Scan for the cell matching the given text and deliver its (X, Y) coordinate at center. 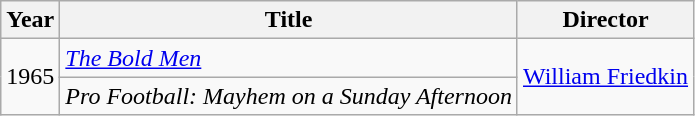
Title (289, 20)
Pro Football: Mayhem on a Sunday Afternoon (289, 96)
Year (30, 20)
The Bold Men (289, 58)
William Friedkin (605, 77)
Director (605, 20)
1965 (30, 77)
